Extract the [X, Y] coordinate from the center of the cell holding the provided text.  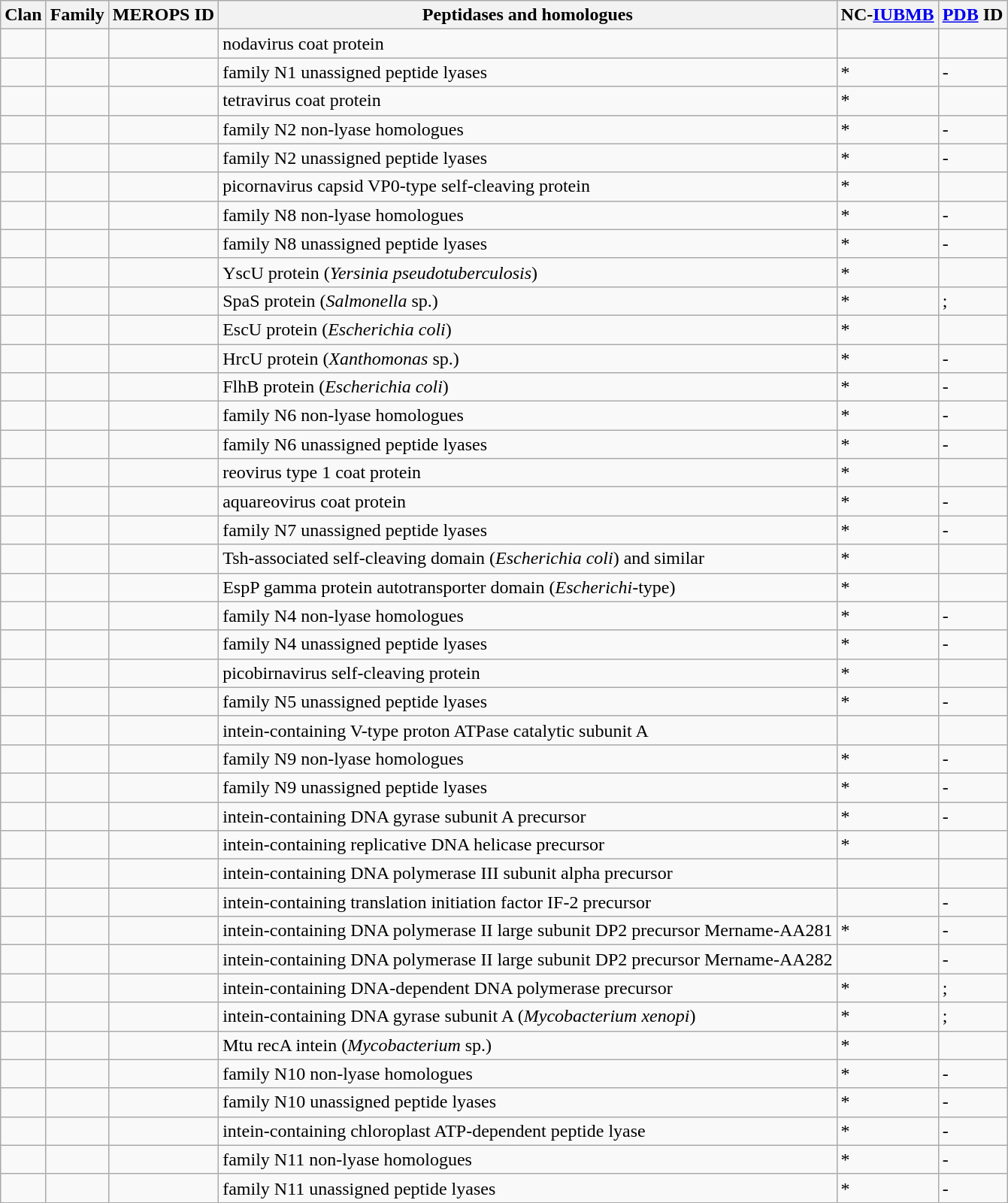
family N7 unassigned peptide lyases [528, 530]
EspP gamma protein autotransporter domain (Escherichi-type) [528, 587]
picobirnavirus self-cleaving protein [528, 673]
picornavirus capsid VP0-type self-cleaving protein [528, 186]
family N2 unassigned peptide lyases [528, 158]
family N1 unassigned peptide lyases [528, 72]
family N2 non-lyase homologues [528, 129]
family N8 non-lyase homologues [528, 215]
intein-containing DNA polymerase III subunit alpha precursor [528, 874]
intein-containing DNA polymerase II large subunit DP2 precursor Mername-AA282 [528, 959]
intein-containing translation initiation factor IF-2 precursor [528, 902]
family N10 unassigned peptide lyases [528, 1102]
EscU protein (Escherichia coli) [528, 329]
FlhB protein (Escherichia coli) [528, 387]
Mtu recA intein (Mycobacterium sp.) [528, 1045]
family N11 non-lyase homologues [528, 1159]
family N5 unassigned peptide lyases [528, 701]
family N4 unassigned peptide lyases [528, 644]
family N10 non-lyase homologues [528, 1074]
intein-containing DNA gyrase subunit A precursor [528, 816]
SpaS protein (Salmonella sp.) [528, 301]
nodavirus coat protein [528, 44]
family N4 non-lyase homologues [528, 616]
MEROPS ID [163, 15]
intein-containing DNA gyrase subunit A (Mycobacterium xenopi) [528, 1017]
Family [77, 15]
family N6 non-lyase homologues [528, 416]
Peptidases and homologues [528, 15]
intein-containing chloroplast ATP-dependent peptide lyase [528, 1131]
intein-containing V-type proton ATPase catalytic subunit A [528, 730]
reovirus type 1 coat protein [528, 473]
family N9 non-lyase homologues [528, 759]
family N8 unassigned peptide lyases [528, 244]
intein-containing DNA polymerase II large subunit DP2 precursor Mername-AA281 [528, 931]
HrcU protein (Xanthomonas sp.) [528, 359]
intein-containing DNA-dependent DNA polymerase precursor [528, 988]
YscU protein (Yersinia pseudotuberculosis) [528, 272]
intein-containing replicative DNA helicase precursor [528, 845]
tetravirus coat protein [528, 101]
Clan [23, 15]
Tsh-associated self-cleaving domain (Escherichia coli) and similar [528, 559]
family N9 unassigned peptide lyases [528, 787]
NC-IUBMB [887, 15]
family N11 unassigned peptide lyases [528, 1188]
family N6 unassigned peptide lyases [528, 444]
PDB ID [973, 15]
aquareovirus coat protein [528, 502]
